Detect which cell encompasses the target text, then output its (X, Y) center coordinate. 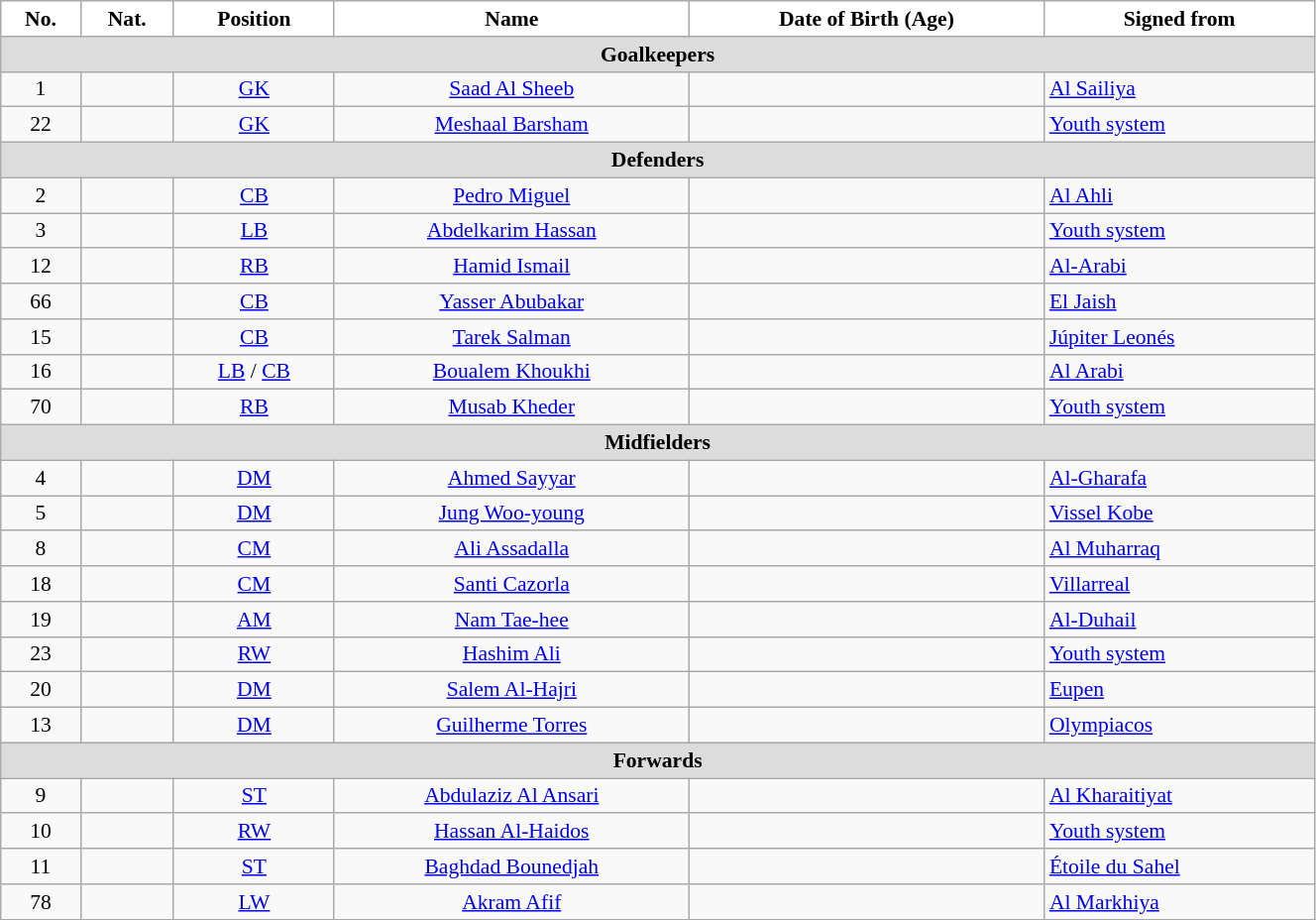
AM (254, 620)
Al Ahli (1179, 195)
Midfielders (658, 443)
20 (41, 690)
Santi Cazorla (511, 584)
Al-Arabi (1179, 267)
Ali Assadalla (511, 549)
70 (41, 407)
LW (254, 902)
19 (41, 620)
Al Arabi (1179, 372)
Abdulaziz Al Ansari (511, 796)
No. (41, 19)
Meshaal Barsham (511, 125)
Nam Tae-hee (511, 620)
Position (254, 19)
Boualem Khoukhi (511, 372)
15 (41, 337)
Al-Duhail (1179, 620)
Al Muharraq (1179, 549)
LB / CB (254, 372)
Signed from (1179, 19)
10 (41, 832)
Baghdad Bounedjah (511, 866)
Guilherme Torres (511, 726)
Pedro Miguel (511, 195)
4 (41, 478)
Salem Al-Hajri (511, 690)
5 (41, 514)
Al Kharaitiyat (1179, 796)
Abdelkarim Hassan (511, 231)
Vissel Kobe (1179, 514)
Hassan Al-Haidos (511, 832)
Forwards (658, 760)
Defenders (658, 161)
Name (511, 19)
66 (41, 301)
Tarek Salman (511, 337)
12 (41, 267)
Al-Gharafa (1179, 478)
Jung Woo-young (511, 514)
Hamid Ismail (511, 267)
Akram Afif (511, 902)
Date of Birth (Age) (866, 19)
Villarreal (1179, 584)
Étoile du Sahel (1179, 866)
18 (41, 584)
2 (41, 195)
3 (41, 231)
Olympiacos (1179, 726)
16 (41, 372)
LB (254, 231)
Hashim Ali (511, 654)
13 (41, 726)
Musab Kheder (511, 407)
Saad Al Sheeb (511, 89)
9 (41, 796)
78 (41, 902)
23 (41, 654)
Al Sailiya (1179, 89)
Goalkeepers (658, 55)
El Jaish (1179, 301)
Ahmed Sayyar (511, 478)
Nat. (127, 19)
1 (41, 89)
Júpiter Leonés (1179, 337)
22 (41, 125)
Yasser Abubakar (511, 301)
8 (41, 549)
Al Markhiya (1179, 902)
Eupen (1179, 690)
11 (41, 866)
